Detect which cell encompasses the target text, then output its [X, Y] center coordinate. 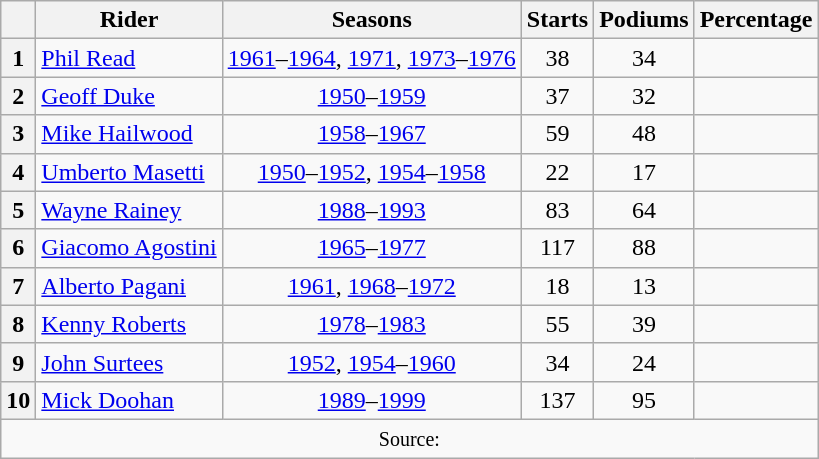
39 [644, 324]
18 [557, 286]
Wayne Rainey [129, 210]
Giacomo Agostini [129, 248]
Source: [410, 438]
Geoff Duke [129, 96]
Percentage [756, 20]
17 [644, 172]
Mick Doohan [129, 400]
32 [644, 96]
1989–1999 [372, 400]
7 [18, 286]
117 [557, 248]
Starts [557, 20]
55 [557, 324]
John Surtees [129, 362]
83 [557, 210]
4 [18, 172]
Kenny Roberts [129, 324]
59 [557, 134]
37 [557, 96]
Rider [129, 20]
1952, 1954–1960 [372, 362]
64 [644, 210]
Umberto Masetti [129, 172]
38 [557, 58]
1950–1959 [372, 96]
1965–1977 [372, 248]
137 [557, 400]
13 [644, 286]
1 [18, 58]
88 [644, 248]
1958–1967 [372, 134]
3 [18, 134]
Alberto Pagani [129, 286]
2 [18, 96]
95 [644, 400]
48 [644, 134]
22 [557, 172]
1961, 1968–1972 [372, 286]
Phil Read [129, 58]
Podiums [644, 20]
Mike Hailwood [129, 134]
9 [18, 362]
6 [18, 248]
10 [18, 400]
1950–1952, 1954–1958 [372, 172]
8 [18, 324]
1961–1964, 1971, 1973–1976 [372, 58]
Seasons [372, 20]
24 [644, 362]
1978–1983 [372, 324]
5 [18, 210]
1988–1993 [372, 210]
